Search for the cell housing the specified text and yield its [X, Y] center coordinate. 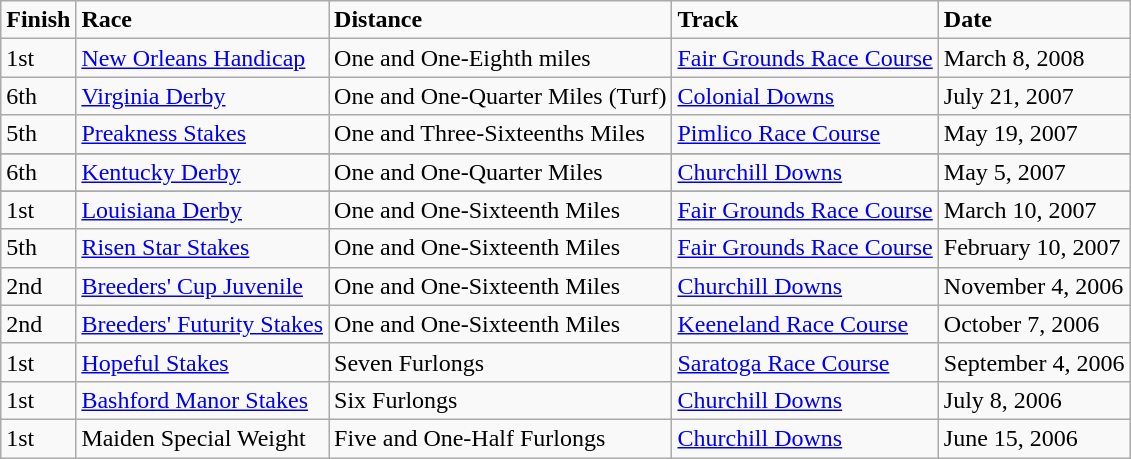
Kentucky Derby [202, 172]
Distance [500, 20]
One and One-Quarter Miles [500, 172]
Saratoga Race Course [805, 362]
Pimlico Race Course [805, 134]
New Orleans Handicap [202, 58]
Breeders' Cup Juvenile [202, 286]
May 5, 2007 [1034, 172]
One and One-Quarter Miles (Turf) [500, 96]
Track [805, 20]
Maiden Special Weight [202, 438]
September 4, 2006 [1034, 362]
Colonial Downs [805, 96]
March 10, 2007 [1034, 210]
Bashford Manor Stakes [202, 400]
Finish [38, 20]
June 15, 2006 [1034, 438]
One and One-Eighth miles [500, 58]
Preakness Stakes [202, 134]
Breeders' Futurity Stakes [202, 324]
July 21, 2007 [1034, 96]
February 10, 2007 [1034, 248]
Risen Star Stakes [202, 248]
One and Three-Sixteenths Miles [500, 134]
Seven Furlongs [500, 362]
July 8, 2006 [1034, 400]
Virginia Derby [202, 96]
Hopeful Stakes [202, 362]
November 4, 2006 [1034, 286]
Six Furlongs [500, 400]
Louisiana Derby [202, 210]
Race [202, 20]
March 8, 2008 [1034, 58]
Keeneland Race Course [805, 324]
Five and One-Half Furlongs [500, 438]
Date [1034, 20]
October 7, 2006 [1034, 324]
May 19, 2007 [1034, 134]
